For the text-containing cell, return its midpoint in (X, Y) coordinate format. 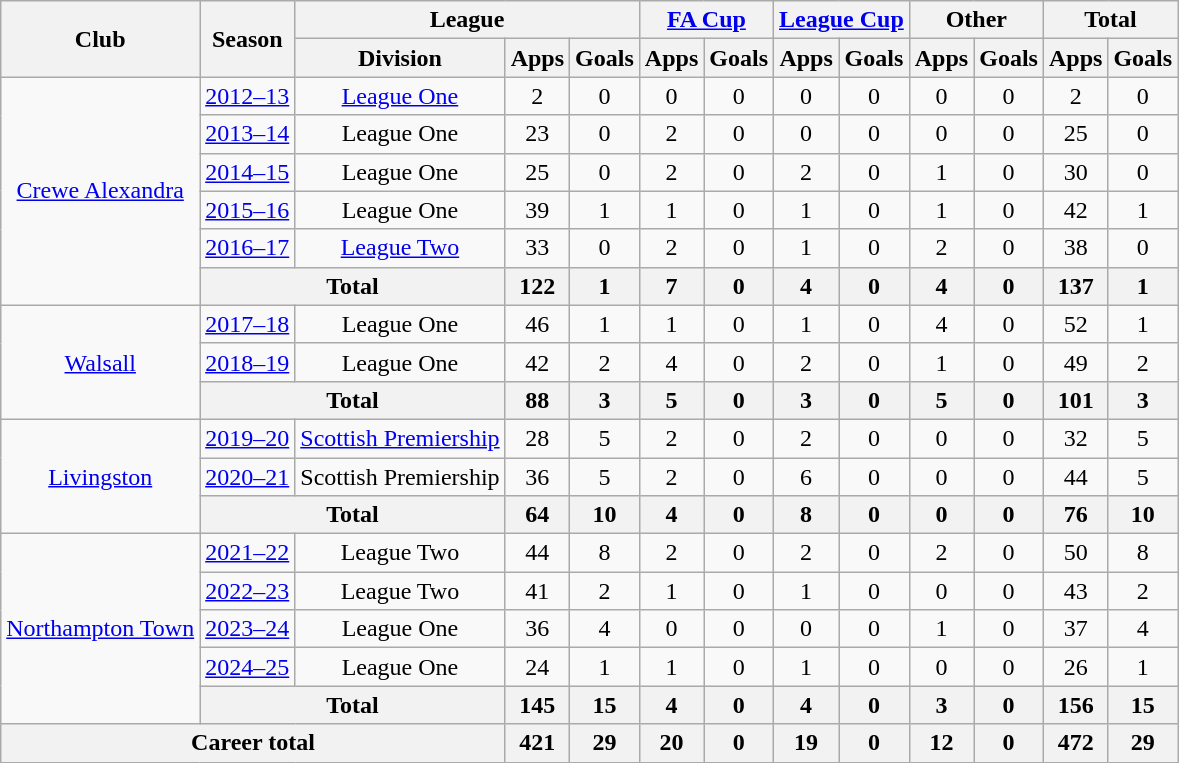
122 (537, 286)
41 (537, 591)
19 (806, 743)
50 (1075, 553)
156 (1075, 705)
49 (1075, 362)
Season (248, 39)
33 (537, 248)
64 (537, 515)
2020–21 (248, 477)
Northampton Town (100, 629)
46 (537, 324)
39 (537, 210)
28 (537, 438)
76 (1075, 515)
Crewe Alexandra (100, 191)
Walsall (100, 362)
12 (941, 743)
137 (1075, 286)
2019–20 (248, 438)
2022–23 (248, 591)
2016–17 (248, 248)
37 (1075, 629)
23 (537, 134)
2023–24 (248, 629)
101 (1075, 400)
2021–22 (248, 553)
2013–14 (248, 134)
2024–25 (248, 667)
38 (1075, 248)
6 (806, 477)
Club (100, 39)
88 (537, 400)
League (468, 20)
Career total (253, 743)
421 (537, 743)
43 (1075, 591)
2015–16 (248, 210)
2012–13 (248, 96)
20 (671, 743)
2018–19 (248, 362)
Other (976, 20)
52 (1075, 324)
FA Cup (706, 20)
24 (537, 667)
2014–15 (248, 172)
2017–18 (248, 324)
Division (400, 58)
30 (1075, 172)
League Cup (842, 20)
145 (537, 705)
32 (1075, 438)
472 (1075, 743)
7 (671, 286)
26 (1075, 667)
Livingston (100, 476)
